Identify which cell holds the provided text, then report its (X, Y) central coordinate. 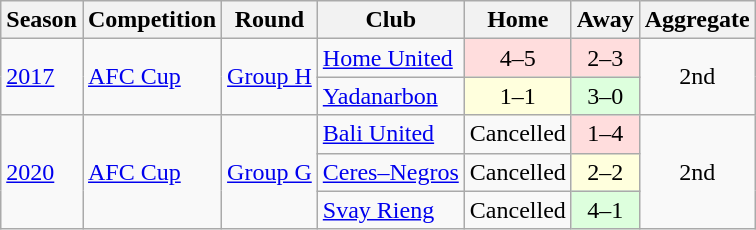
3–0 (605, 96)
4–1 (605, 210)
2020 (42, 172)
2–3 (605, 58)
4–5 (518, 58)
Aggregate (697, 20)
1–1 (518, 96)
Group G (270, 172)
Round (270, 20)
Home United (390, 58)
Club (390, 20)
Bali United (390, 134)
Group H (270, 77)
Season (42, 20)
Svay Rieng (390, 210)
2017 (42, 77)
1–4 (605, 134)
Competition (152, 20)
Yadanarbon (390, 96)
Home (518, 20)
2–2 (605, 172)
Ceres–Negros (390, 172)
Away (605, 20)
